Locate the cell with the specified text and output its (x, y) center coordinate. 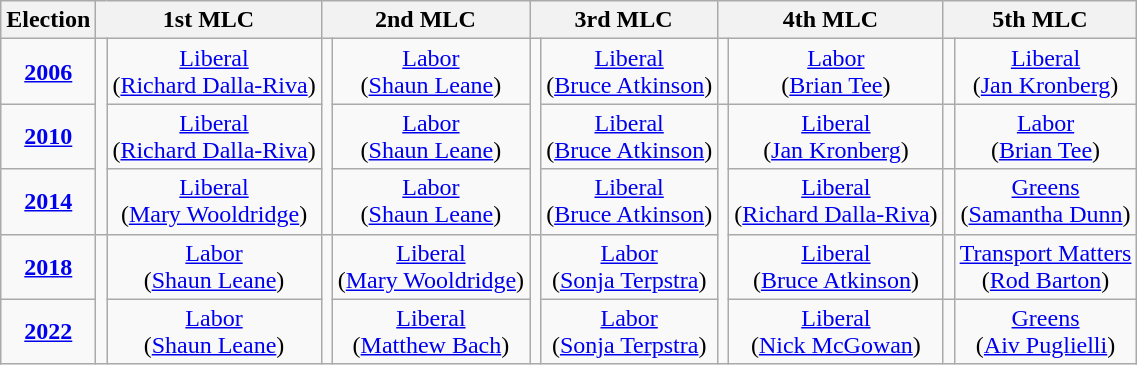
5th MLC (1040, 20)
Liberal(Nick McGowan) (836, 332)
2022 (48, 332)
2018 (48, 266)
2006 (48, 72)
2nd MLC (425, 20)
Transport Matters(Rod Barton) (1046, 266)
2014 (48, 202)
Greens(Samantha Dunn) (1046, 202)
Greens(Aiv Puglielli) (1046, 332)
3rd MLC (624, 20)
Election (48, 20)
4th MLC (830, 20)
Liberal(Matthew Bach) (430, 332)
2010 (48, 136)
1st MLC (208, 20)
